Pinpoint the cell where the given text exists, returning its [x, y] midpoint coordinate. 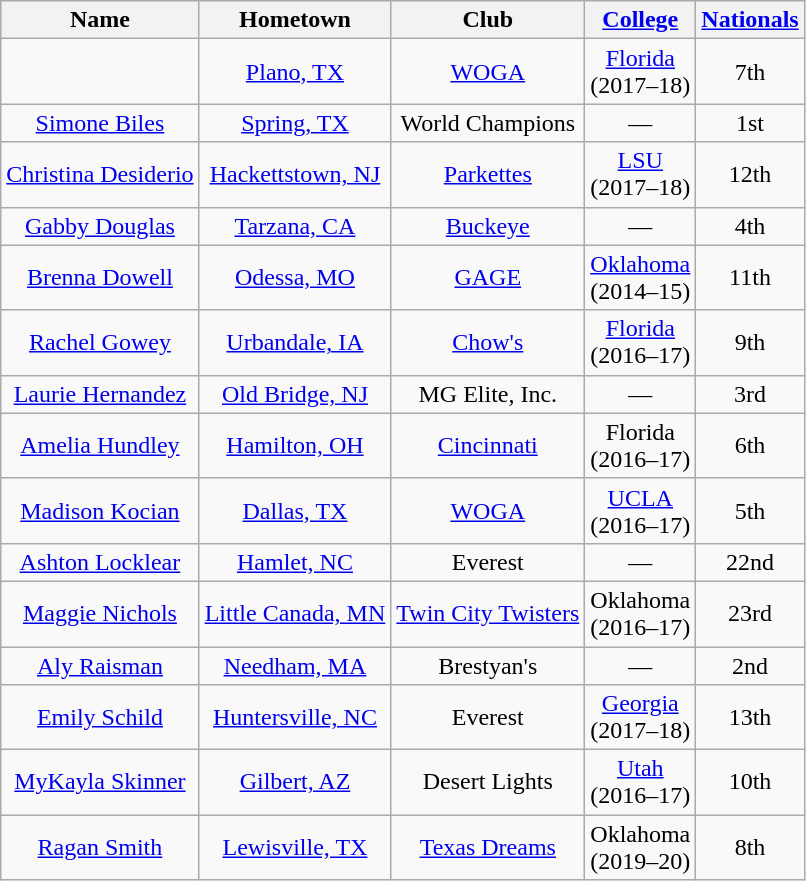
Utah(2016–17) [640, 782]
GAGE [488, 278]
5th [750, 510]
Aly Raisman [100, 665]
9th [750, 342]
12th [750, 174]
3rd [750, 394]
4th [750, 226]
Oklahoma(2019–20) [640, 848]
Amelia Hundley [100, 446]
Rachel Gowey [100, 342]
Old Bridge, NJ [295, 394]
Oklahoma(2016–17) [640, 614]
11th [750, 278]
Ashton Locklear [100, 562]
23rd [750, 614]
Emily Schild [100, 718]
10th [750, 782]
Gilbert, AZ [295, 782]
Brestyan's [488, 665]
Urbandale, IA [295, 342]
Lewisville, TX [295, 848]
Spring, TX [295, 123]
Hamlet, NC [295, 562]
UCLA(2016–17) [640, 510]
Name [100, 20]
7th [750, 72]
Twin City Twisters [488, 614]
Texas Dreams [488, 848]
Odessa, MO [295, 278]
Gabby Douglas [100, 226]
Huntersville, NC [295, 718]
Parkettes [488, 174]
2nd [750, 665]
13th [750, 718]
MyKayla Skinner [100, 782]
Hometown [295, 20]
6th [750, 446]
Nationals [750, 20]
Chow's [488, 342]
Little Canada, MN [295, 614]
Brenna Dowell [100, 278]
Georgia(2017–18) [640, 718]
College [640, 20]
Buckeye [488, 226]
Florida(2017–18) [640, 72]
Dallas, TX [295, 510]
Madison Kocian [100, 510]
Hamilton, OH [295, 446]
Christina Desiderio [100, 174]
Hackettstown, NJ [295, 174]
Cincinnati [488, 446]
Desert Lights [488, 782]
Laurie Hernandez [100, 394]
Ragan Smith [100, 848]
Needham, MA [295, 665]
LSU(2017–18) [640, 174]
Simone Biles [100, 123]
Plano, TX [295, 72]
22nd [750, 562]
8th [750, 848]
Tarzana, CA [295, 226]
1st [750, 123]
Oklahoma(2014–15) [640, 278]
Maggie Nichols [100, 614]
Club [488, 20]
World Champions [488, 123]
MG Elite, Inc. [488, 394]
